Capture the cell that displays the provided text and extract its [x, y] central coordinate. 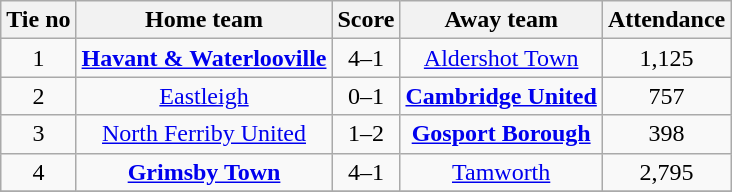
Havant & Waterlooville [204, 58]
Aldershot Town [501, 58]
North Ferriby United [204, 134]
1 [38, 58]
Away team [501, 20]
Tamworth [501, 172]
Gosport Borough [501, 134]
3 [38, 134]
Eastleigh [204, 96]
Cambridge United [501, 96]
2,795 [666, 172]
757 [666, 96]
4 [38, 172]
398 [666, 134]
2 [38, 96]
1–2 [366, 134]
Home team [204, 20]
1,125 [666, 58]
Grimsby Town [204, 172]
0–1 [366, 96]
Attendance [666, 20]
Score [366, 20]
Tie no [38, 20]
